From the cell containing the given text, extract its center point as (x, y) coordinate. 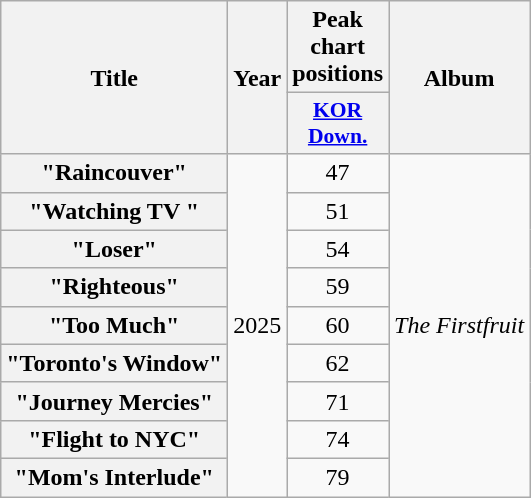
54 (338, 249)
71 (338, 401)
"Raincouver" (114, 173)
"Flight to NYC" (114, 439)
51 (338, 211)
Year (258, 78)
79 (338, 477)
"Mom's Interlude" (114, 477)
"Too Much" (114, 325)
"Toronto's Window" (114, 363)
The Firstfruit (458, 326)
Album (458, 78)
Title (114, 78)
"Loser" (114, 249)
2025 (258, 326)
59 (338, 287)
47 (338, 173)
60 (338, 325)
62 (338, 363)
KORDown. (338, 124)
Peak chart positions (338, 47)
74 (338, 439)
"Journey Mercies" (114, 401)
"Watching TV " (114, 211)
"Righteous" (114, 287)
